Extract the [x, y] coordinate from the center of the cell holding the provided text.  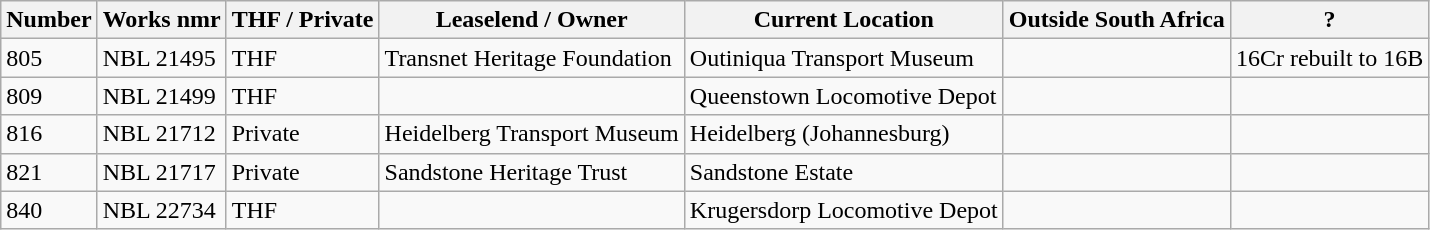
816 [49, 134]
? [1329, 20]
THF / Private [302, 20]
NBL 21717 [162, 172]
Transnet Heritage Foundation [532, 58]
NBL 21712 [162, 134]
Works nmr [162, 20]
Krugersdorp Locomotive Depot [844, 210]
NBL 21499 [162, 96]
Outside South Africa [1116, 20]
840 [49, 210]
Heidelberg (Johannesburg) [844, 134]
Outiniqua Transport Museum [844, 58]
16Cr rebuilt to 16B [1329, 58]
Sandstone Estate [844, 172]
821 [49, 172]
805 [49, 58]
Current Location [844, 20]
Number [49, 20]
Queenstown Locomotive Depot [844, 96]
809 [49, 96]
Leaselend / Owner [532, 20]
Sandstone Heritage Trust [532, 172]
NBL 21495 [162, 58]
NBL 22734 [162, 210]
Heidelberg Transport Museum [532, 134]
